For the text-containing cell, return its midpoint in (x, y) coordinate format. 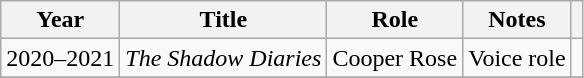
Year (60, 20)
Role (395, 20)
2020–2021 (60, 58)
The Shadow Diaries (224, 58)
Title (224, 20)
Voice role (518, 58)
Notes (518, 20)
Cooper Rose (395, 58)
